From the cell containing the given text, extract its center point as (X, Y) coordinate. 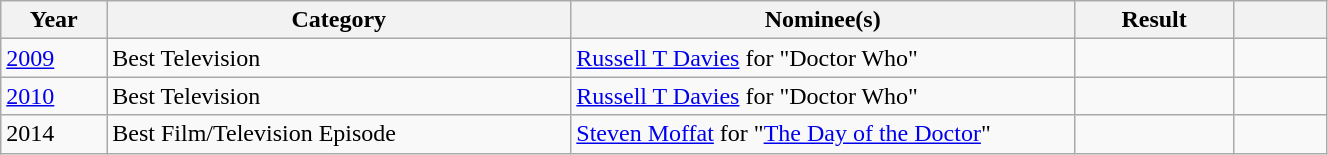
Category (339, 20)
2014 (54, 134)
Nominee(s) (823, 20)
Steven Moffat for "The Day of the Doctor" (823, 134)
Year (54, 20)
2009 (54, 58)
2010 (54, 96)
Result (1154, 20)
Best Film/Television Episode (339, 134)
